Find where the given text appears and provide that cell's center as (x, y) coordinate. 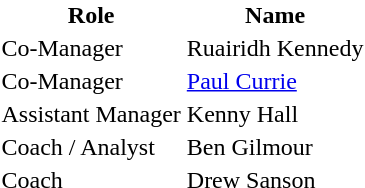
Ben Gilmour (275, 147)
Kenny Hall (275, 114)
Paul Currie (275, 81)
Assistant Manager (91, 114)
Name (275, 15)
Role (91, 15)
Ruairidh Kennedy (275, 48)
Coach / Analyst (91, 147)
